Return [x, y] of the center of cell containing provided text 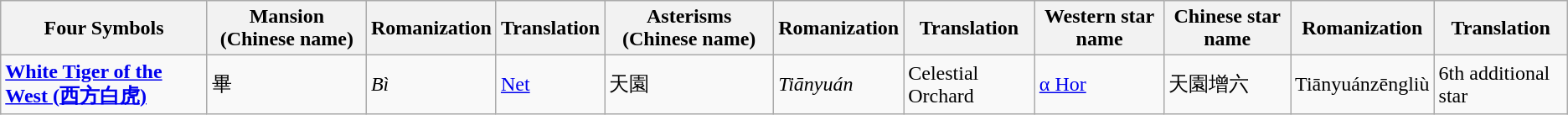
White Tiger of the West (西方白虎) [104, 85]
Four Symbols [104, 29]
Asterisms (Chinese name) [689, 29]
Western star name [1099, 29]
Tiānyuánzēngliù [1362, 85]
Tiānyuán [839, 85]
Chinese star name [1228, 29]
Mansion (Chinese name) [286, 29]
天園增六 [1228, 85]
α Hor [1099, 85]
天園 [689, 85]
Net [549, 85]
Celestial Orchard [970, 85]
畢 [286, 85]
Bì [431, 85]
6th additional star [1501, 85]
